Locate the cell with the specified text and output its [x, y] center coordinate. 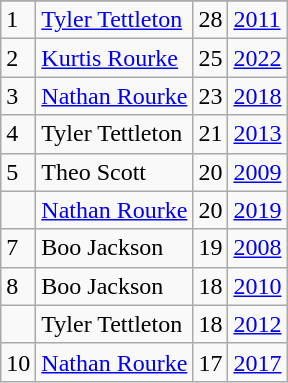
8 [18, 286]
21 [210, 134]
28 [210, 20]
2022 [258, 58]
10 [18, 362]
2013 [258, 134]
25 [210, 58]
Theo Scott [114, 172]
19 [210, 248]
2019 [258, 210]
1 [18, 20]
2008 [258, 248]
2 [18, 58]
23 [210, 96]
7 [18, 248]
2012 [258, 324]
2010 [258, 286]
Kurtis Rourke [114, 58]
4 [18, 134]
5 [18, 172]
2009 [258, 172]
2011 [258, 20]
3 [18, 96]
17 [210, 362]
2018 [258, 96]
2017 [258, 362]
